For the text-containing cell, return its midpoint in [x, y] coordinate format. 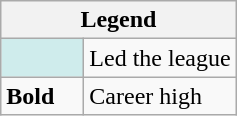
Career high [160, 96]
Led the league [160, 58]
Bold [42, 96]
Legend [118, 20]
